Provide the (x, y) coordinate of the cell's center where the given text is located.  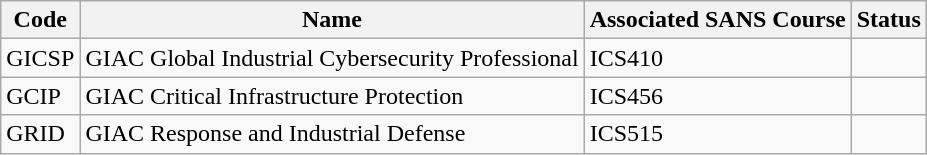
ICS456 (718, 96)
Associated SANS Course (718, 20)
ICS515 (718, 134)
ICS410 (718, 58)
GICSP (40, 58)
GIAC Response and Industrial Defense (332, 134)
Status (888, 20)
GCIP (40, 96)
GIAC Global Industrial Cybersecurity Professional (332, 58)
Name (332, 20)
GIAC Critical Infrastructure Protection (332, 96)
GRID (40, 134)
Code (40, 20)
